Provide the (x, y) coordinate of the cell's center where the given text is located.  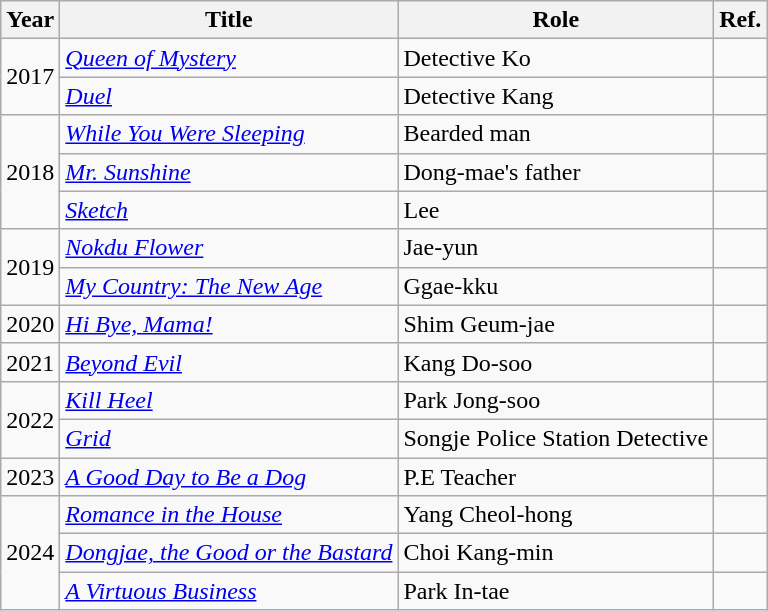
Year (30, 20)
Romance in the House (229, 515)
Jae-yun (556, 248)
Ref. (740, 20)
A Good Day to Be a Dog (229, 477)
My Country: The New Age (229, 286)
Beyond Evil (229, 362)
Kang Do-soo (556, 362)
Duel (229, 96)
Role (556, 20)
Sketch (229, 210)
2024 (30, 553)
Title (229, 20)
2021 (30, 362)
Songje Police Station Detective (556, 438)
Dong-mae's father (556, 172)
Dongjae, the Good or the Bastard (229, 553)
Shim Geum-jae (556, 324)
Ggae-kku (556, 286)
Nokdu Flower (229, 248)
Choi Kang-min (556, 553)
2023 (30, 477)
Grid (229, 438)
Lee (556, 210)
Mr. Sunshine (229, 172)
2018 (30, 172)
2022 (30, 419)
Detective Kang (556, 96)
Queen of Mystery (229, 58)
Park In-tae (556, 591)
Bearded man (556, 134)
2019 (30, 267)
Detective Ko (556, 58)
Kill Heel (229, 400)
While You Were Sleeping (229, 134)
Hi Bye, Mama! (229, 324)
A Virtuous Business (229, 591)
Yang Cheol-hong (556, 515)
2020 (30, 324)
P.E Teacher (556, 477)
Park Jong-soo (556, 400)
2017 (30, 77)
